Pinpoint the cell where the given text exists, returning its (X, Y) midpoint coordinate. 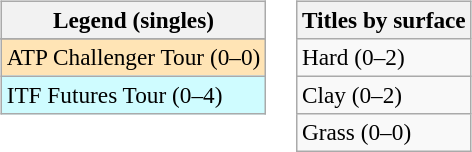
ITF Futures Tour (0–4) (133, 95)
ATP Challenger Tour (0–0) (133, 57)
Clay (0–2) (384, 95)
Grass (0–0) (384, 133)
Hard (0–2) (384, 57)
Titles by surface (384, 20)
Legend (singles) (133, 20)
